Provide the (X, Y) coordinate of the cell's center where the given text is located.  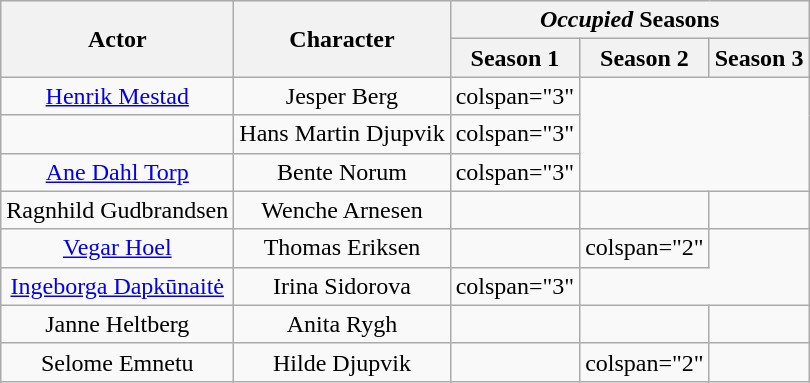
Hilde Djupvik (342, 362)
Jesper Berg (342, 96)
Hans Martin Djupvik (342, 134)
Character (342, 39)
Season 1 (515, 58)
Wenche Arnesen (342, 210)
Janne Heltberg (118, 324)
Bente Norum (342, 172)
Anita Rygh (342, 324)
Thomas Eriksen (342, 248)
Season 3 (759, 58)
Vegar Hoel (118, 248)
Occupied Seasons (630, 20)
Season 2 (645, 58)
Ragnhild Gudbrandsen (118, 210)
Henrik Mestad (118, 96)
Ingeborga Dapkūnaitė (118, 286)
Selome Emnetu (118, 362)
Ane Dahl Torp (118, 172)
Irina Sidorova (342, 286)
Actor (118, 39)
